Locate the cell with the specified text and output its [x, y] center coordinate. 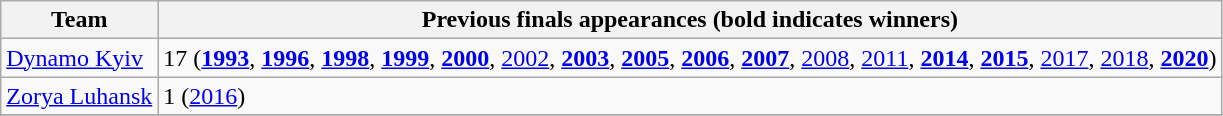
1 (2016) [690, 96]
Dynamo Kyiv [80, 58]
Zorya Luhansk [80, 96]
Previous finals appearances (bold indicates winners) [690, 20]
Team [80, 20]
17 (1993, 1996, 1998, 1999, 2000, 2002, 2003, 2005, 2006, 2007, 2008, 2011, 2014, 2015, 2017, 2018, 2020) [690, 58]
